Determine the [x, y] coordinate at the center of the cell enclosing the given text.  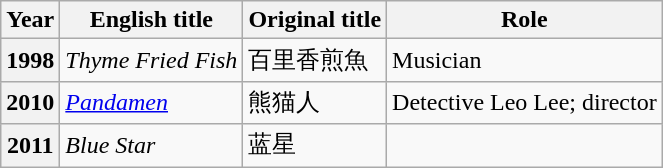
1998 [30, 60]
Detective Leo Lee; director [525, 102]
Role [525, 20]
Original title [315, 20]
蓝星 [315, 146]
2010 [30, 102]
Blue Star [152, 146]
百里香煎魚 [315, 60]
Musician [525, 60]
English title [152, 20]
Pandamen [152, 102]
Thyme Fried Fish [152, 60]
熊猫人 [315, 102]
Year [30, 20]
2011 [30, 146]
